Return (x, y) of the center of cell containing provided text 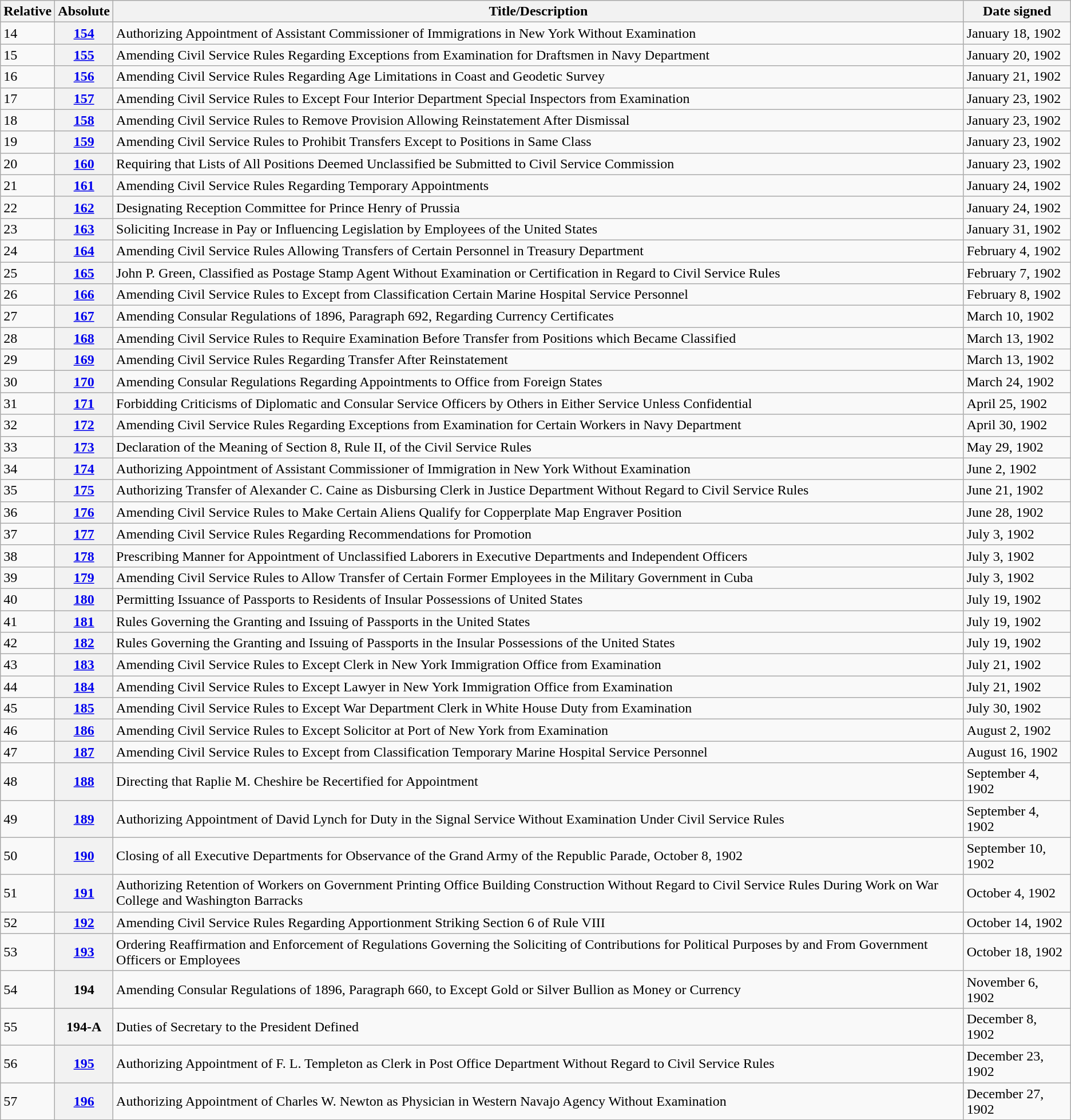
Amending Consular Regulations Regarding Appointments to Office from Foreign States (539, 382)
31 (27, 403)
August 2, 1902 (1017, 730)
172 (84, 425)
159 (84, 142)
November 6, 1902 (1017, 989)
22 (27, 207)
January 21, 1902 (1017, 77)
Permitting Issuance of Passports to Residents of Insular Possessions of United States (539, 599)
170 (84, 382)
14 (27, 33)
Relative (27, 11)
April 30, 1902 (1017, 425)
49 (27, 818)
Amending Civil Service Rules Regarding Exceptions from Examination for Certain Workers in Navy Department (539, 425)
May 29, 1902 (1017, 447)
March 24, 1902 (1017, 382)
January 20, 1902 (1017, 55)
October 18, 1902 (1017, 952)
Amending Civil Service Rules Regarding Recommendations for Promotion (539, 534)
169 (84, 360)
October 14, 1902 (1017, 923)
26 (27, 295)
188 (84, 782)
19 (27, 142)
48 (27, 782)
Closing of all Executive Departments for Observance of the Grand Army of the Republic Parade, October 8, 1902 (539, 856)
33 (27, 447)
Amending Civil Service Rules to Except Lawyer in New York Immigration Office from Examination (539, 687)
Amending Civil Service Rules Allowing Transfers of Certain Personnel in Treasury Department (539, 251)
December 8, 1902 (1017, 1027)
Amending Civil Service Rules to Except Four Interior Department Special Inspectors from Examination (539, 98)
35 (27, 490)
Soliciting Increase in Pay or Influencing Legislation by Employees of the United States (539, 229)
28 (27, 338)
56 (27, 1063)
45 (27, 709)
Requiring that Lists of All Positions Deemed Unclassified be Submitted to Civil Service Commission (539, 164)
Declaration of the Meaning of Section 8, Rule II, of the Civil Service Rules (539, 447)
184 (84, 687)
30 (27, 382)
193 (84, 952)
50 (27, 856)
Amending Civil Service Rules to Except Solicitor at Port of New York from Examination (539, 730)
37 (27, 534)
39 (27, 577)
168 (84, 338)
Amending Civil Service Rules to Except from Classification Certain Marine Hospital Service Personnel (539, 295)
171 (84, 403)
January 31, 1902 (1017, 229)
53 (27, 952)
Authorizing Appointment of David Lynch for Duty in the Signal Service Without Examination Under Civil Service Rules (539, 818)
32 (27, 425)
June 28, 1902 (1017, 512)
October 4, 1902 (1017, 893)
Amending Consular Regulations of 1896, Paragraph 692, Regarding Currency Certificates (539, 316)
41 (27, 621)
15 (27, 55)
December 23, 1902 (1017, 1063)
Designating Reception Committee for Prince Henry of Prussia (539, 207)
Amending Civil Service Rules to Except Clerk in New York Immigration Office from Examination (539, 665)
42 (27, 643)
20 (27, 164)
Forbidding Criticisms of Diplomatic and Consular Service Officers by Others in Either Service Unless Confidential (539, 403)
Amending Civil Service Rules Regarding Apportionment Striking Section 6 of Rule VIII (539, 923)
161 (84, 185)
36 (27, 512)
Amending Civil Service Rules to Except from Classification Temporary Marine Hospital Service Personnel (539, 752)
57 (27, 1101)
182 (84, 643)
Amending Civil Service Rules to Allow Transfer of Certain Former Employees in the Military Government in Cuba (539, 577)
154 (84, 33)
Amending Civil Service Rules to Make Certain Aliens Qualify for Copperplate Map Engraver Position (539, 512)
156 (84, 77)
175 (84, 490)
June 21, 1902 (1017, 490)
196 (84, 1101)
195 (84, 1063)
176 (84, 512)
Amending Civil Service Rules Regarding Transfer After Reinstatement (539, 360)
September 10, 1902 (1017, 856)
Amending Civil Service Rules Regarding Exceptions from Examination for Draftsmen in Navy Department (539, 55)
51 (27, 893)
Directing that Raplie M. Cheshire be Recertified for Appointment (539, 782)
Authorizing Appointment of Assistant Commissioner of Immigrations in New York Without Examination (539, 33)
April 25, 1902 (1017, 403)
25 (27, 273)
Authorizing Appointment of Charles W. Newton as Physician in Western Navajo Agency Without Examination (539, 1101)
Amending Civil Service Rules to Remove Provision Allowing Reinstatement After Dismissal (539, 120)
February 7, 1902 (1017, 273)
John P. Green, Classified as Postage Stamp Agent Without Examination or Certification in Regard to Civil Service Rules (539, 273)
June 2, 1902 (1017, 469)
August 16, 1902 (1017, 752)
July 30, 1902 (1017, 709)
178 (84, 556)
Title/Description (539, 11)
34 (27, 469)
157 (84, 98)
February 4, 1902 (1017, 251)
27 (27, 316)
Rules Governing the Granting and Issuing of Passports in the United States (539, 621)
186 (84, 730)
March 10, 1902 (1017, 316)
164 (84, 251)
December 27, 1902 (1017, 1101)
Prescribing Manner for Appointment of Unclassified Laborers in Executive Departments and Independent Officers (539, 556)
191 (84, 893)
43 (27, 665)
192 (84, 923)
179 (84, 577)
183 (84, 665)
February 8, 1902 (1017, 295)
185 (84, 709)
Authorizing Appointment of Assistant Commissioner of Immigration in New York Without Examination (539, 469)
24 (27, 251)
Duties of Secretary to the President Defined (539, 1027)
Amending Civil Service Rules to Prohibit Transfers Except to Positions in Same Class (539, 142)
Authorizing Appointment of F. L. Templeton as Clerk in Post Office Department Without Regard to Civil Service Rules (539, 1063)
180 (84, 599)
46 (27, 730)
173 (84, 447)
165 (84, 273)
29 (27, 360)
40 (27, 599)
181 (84, 621)
Amending Consular Regulations of 1896, Paragraph 660, to Except Gold or Silver Bullion as Money or Currency (539, 989)
194 (84, 989)
174 (84, 469)
Amending Civil Service Rules to Except War Department Clerk in White House Duty from Examination (539, 709)
190 (84, 856)
17 (27, 98)
155 (84, 55)
21 (27, 185)
55 (27, 1027)
Date signed (1017, 11)
January 18, 1902 (1017, 33)
Absolute (84, 11)
44 (27, 687)
177 (84, 534)
Amending Civil Service Rules Regarding Temporary Appointments (539, 185)
47 (27, 752)
54 (27, 989)
163 (84, 229)
52 (27, 923)
194-A (84, 1027)
158 (84, 120)
Amending Civil Service Rules Regarding Age Limitations in Coast and Geodetic Survey (539, 77)
Rules Governing the Granting and Issuing of Passports in the Insular Possessions of the United States (539, 643)
167 (84, 316)
189 (84, 818)
160 (84, 164)
187 (84, 752)
166 (84, 295)
Amending Civil Service Rules to Require Examination Before Transfer from Positions which Became Classified (539, 338)
23 (27, 229)
16 (27, 77)
18 (27, 120)
162 (84, 207)
Authorizing Transfer of Alexander C. Caine as Disbursing Clerk in Justice Department Without Regard to Civil Service Rules (539, 490)
38 (27, 556)
